Return the [x, y] coordinate for the center point of the cell that contains the specified text.  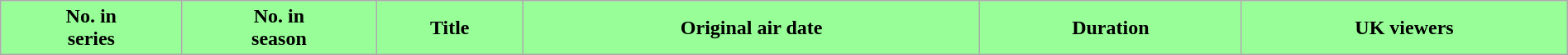
No. inseries [91, 28]
Original air date [751, 28]
Duration [1111, 28]
No. inseason [280, 28]
Title [450, 28]
UK viewers [1404, 28]
